Return (x, y) of the center of cell containing provided text 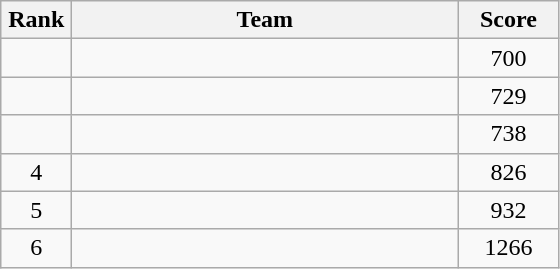
738 (508, 134)
1266 (508, 248)
5 (36, 210)
Rank (36, 20)
700 (508, 58)
932 (508, 210)
729 (508, 96)
Team (265, 20)
6 (36, 248)
Score (508, 20)
4 (36, 172)
826 (508, 172)
